From the cell containing the given text, extract its center point as (x, y) coordinate. 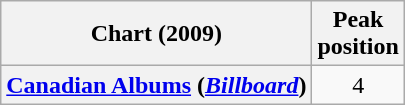
Peakposition (358, 34)
Canadian Albums (Billboard) (156, 85)
Chart (2009) (156, 34)
4 (358, 85)
